Extract the (x, y) coordinate from the center of the cell holding the provided text.  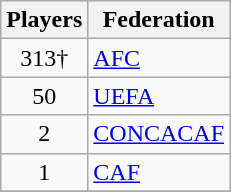
2 (44, 134)
50 (44, 96)
CONCACAF (159, 134)
Players (44, 20)
UEFA (159, 96)
AFC (159, 58)
CAF (159, 172)
1 (44, 172)
313† (44, 58)
Federation (159, 20)
